Detect which cell encompasses the target text, then output its (X, Y) center coordinate. 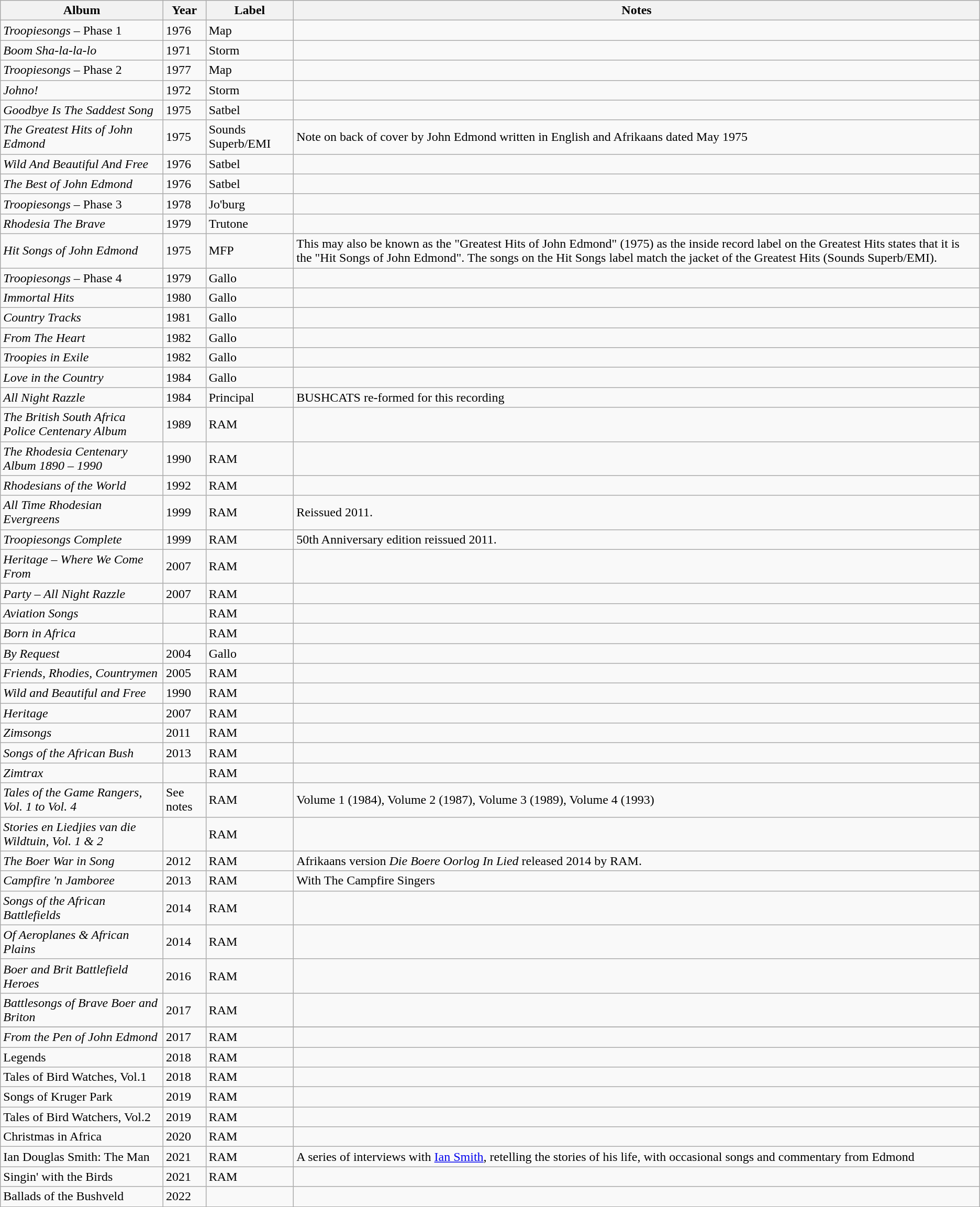
By Request (82, 653)
Country Tracks (82, 318)
Wild And Beautiful And Free (82, 164)
The Rhodesia Centenary Album 1890 – 1990 (82, 459)
The Greatest Hits of John Edmond (82, 137)
Troopiesongs – Phase 2 (82, 70)
1972 (184, 90)
Zimsongs (82, 733)
Reissued 2011. (637, 512)
Singin' with the Birds (82, 1177)
1980 (184, 298)
Jo'burg (250, 204)
Troopies in Exile (82, 358)
Stories en Liedjies van die Wildtuin, Vol. 1 & 2 (82, 834)
Afrikaans version Die Boere Oorlog In Lied released 2014 by RAM. (637, 861)
Battlesongs of Brave Boer and Briton (82, 1010)
Tales of the Game Rangers, Vol. 1 to Vol. 4 (82, 800)
Note on back of cover by John Edmond written in English and Afrikaans dated May 1975 (637, 137)
2020 (184, 1137)
MFP (250, 250)
2012 (184, 861)
BUSHCATS re-formed for this recording (637, 397)
1989 (184, 424)
From The Heart (82, 338)
Songs of the African Bush (82, 753)
Wild and Beautiful and Free (82, 693)
The Boer War in Song (82, 861)
1971 (184, 50)
Troopiesongs – Phase 4 (82, 278)
Volume 1 (1984), Volume 2 (1987), Volume 3 (1989), Volume 4 (1993) (637, 800)
Trutone (250, 224)
Zimtrax (82, 773)
Tales of Bird Watches, Vol.1 (82, 1077)
Aviation Songs (82, 613)
2004 (184, 653)
Campfire 'n Jamboree (82, 881)
Rhodesia The Brave (82, 224)
Hit Songs of John Edmond (82, 250)
2022 (184, 1197)
Songs of Kruger Park (82, 1097)
50th Anniversary edition reissued 2011. (637, 539)
Johno! (82, 90)
With The Campfire Singers (637, 881)
Tales of Bird Watchers, Vol.2 (82, 1117)
Troopiesongs Complete (82, 539)
Rhodesians of the World (82, 485)
1992 (184, 485)
A series of interviews with Ian Smith, retelling the stories of his life, with occasional songs and commentary from Edmond (637, 1157)
Of Aeroplanes & African Plains (82, 942)
Troopiesongs – Phase 1 (82, 30)
2016 (184, 976)
Ballads of the Bushveld (82, 1197)
1977 (184, 70)
Heritage – Where We Come From (82, 567)
Goodbye Is The Saddest Song (82, 110)
Party – All Night Razzle (82, 593)
Year (184, 10)
Troopiesongs – Phase 3 (82, 204)
2005 (184, 673)
Boom Sha-la-la-lo (82, 50)
Love in the Country (82, 378)
The Best of John Edmond (82, 184)
From the Pen of John Edmond (82, 1037)
Songs of the African Battlefields (82, 908)
All Night Razzle (82, 397)
The British South Africa Police Centenary Album (82, 424)
Notes (637, 10)
Born in Africa (82, 633)
Boer and Brit Battlefield Heroes (82, 976)
Label (250, 10)
See notes (184, 800)
Immortal Hits (82, 298)
Christmas in Africa (82, 1137)
Principal (250, 397)
Ian Douglas Smith: The Man (82, 1157)
2011 (184, 733)
Friends, Rhodies, Countrymen (82, 673)
Heritage (82, 713)
Sounds Superb/EMI (250, 137)
Album (82, 10)
1981 (184, 318)
1978 (184, 204)
All Time Rhodesian Evergreens (82, 512)
Legends (82, 1057)
